Capture the cell that displays the provided text and extract its (X, Y) central coordinate. 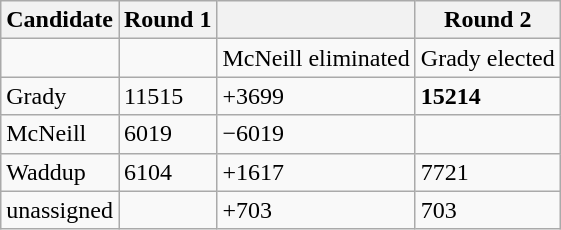
Grady elected (488, 58)
Round 2 (488, 20)
6019 (167, 134)
Waddup (60, 172)
6104 (167, 172)
McNeill eliminated (316, 58)
Grady (60, 96)
+1617 (316, 172)
703 (488, 210)
Candidate (60, 20)
15214 (488, 96)
Round 1 (167, 20)
−6019 (316, 134)
McNeill (60, 134)
unassigned (60, 210)
+703 (316, 210)
+3699 (316, 96)
11515 (167, 96)
7721 (488, 172)
